Determine the [X, Y] coordinate at the center of the cell enclosing the given text.  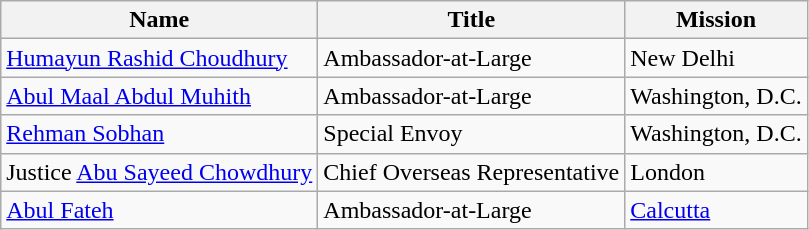
Mission [716, 20]
Justice Abu Sayeed Chowdhury [160, 172]
Special Envoy [472, 134]
London [716, 172]
Abul Maal Abdul Muhith [160, 96]
Abul Fateh [160, 210]
Chief Overseas Representative [472, 172]
Rehman Sobhan [160, 134]
Humayun Rashid Choudhury [160, 58]
Name [160, 20]
Title [472, 20]
Calcutta [716, 210]
New Delhi [716, 58]
